Extract the [X, Y] coordinate from the center of the cell holding the provided text.  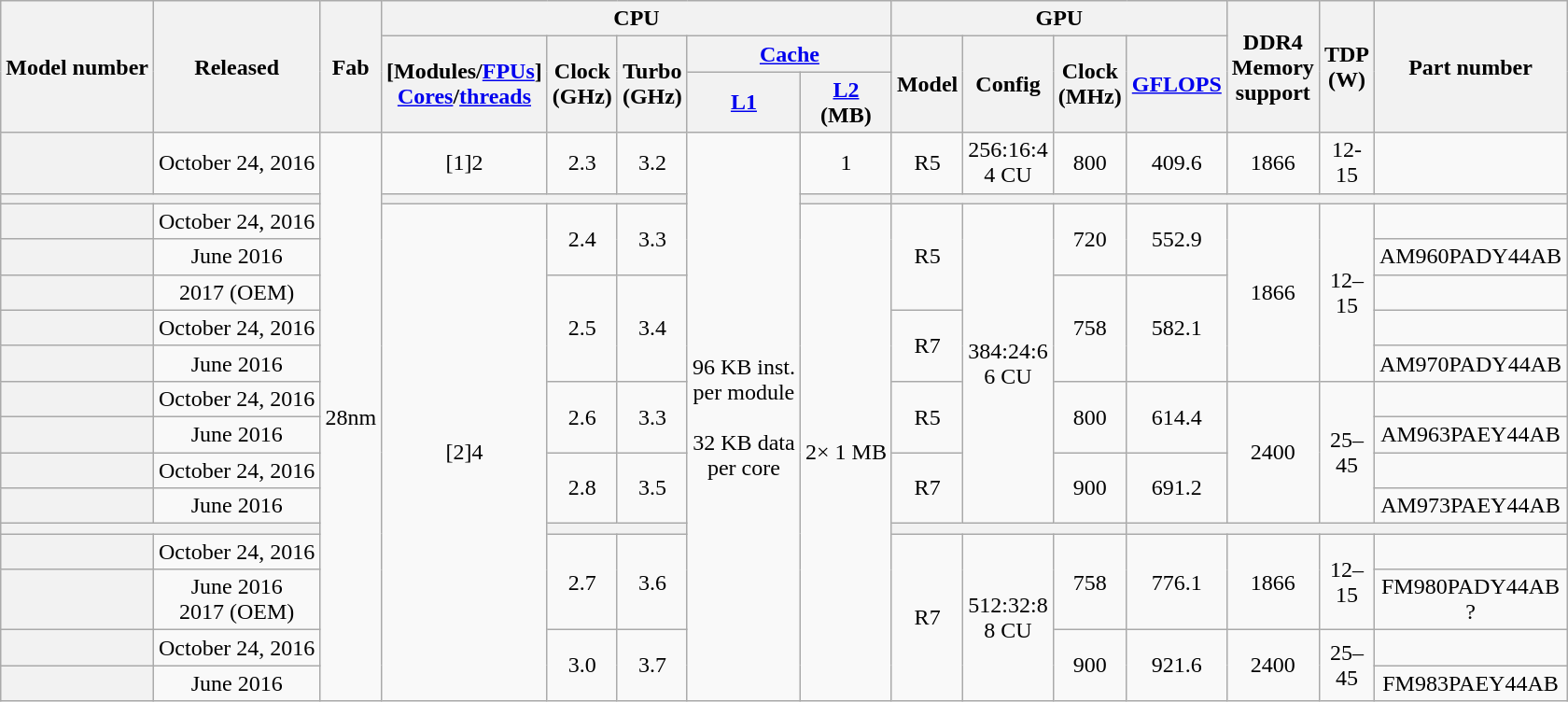
409.6 [1176, 162]
2× 1 MB [846, 452]
FM983PAEY44AB [1470, 683]
AM960PADY44AB [1470, 257]
2.5 [582, 328]
2017 (OEM) [236, 292]
Model number [77, 67]
3.2 [651, 162]
Config [1008, 84]
3.5 [651, 487]
12-15 [1346, 162]
GFLOPS [1176, 84]
L1 [743, 103]
2.8 [582, 487]
Clock(GHz) [582, 84]
3.7 [651, 666]
720 [1090, 239]
Released [236, 67]
96 KB inst.per module32 KB dataper core [743, 416]
776.1 [1176, 583]
582.1 [1176, 328]
[Modules/FPUs]Cores/threads [465, 84]
921.6 [1176, 666]
Cache [790, 54]
3.0 [582, 666]
2.6 [582, 416]
[2]4 [465, 452]
384:24:66 CU [1008, 364]
L2(MB) [846, 103]
512:32:88 CU [1008, 618]
2.3 [582, 162]
3.6 [651, 583]
DDR4Memorysupport [1273, 67]
Clock(MHz) [1090, 84]
552.9 [1176, 239]
Fab [351, 67]
Turbo(GHz) [651, 84]
[1]2 [465, 162]
FM980PADY44AB? [1470, 599]
Part number [1470, 67]
2.7 [582, 583]
AM963PAEY44AB [1470, 434]
2.4 [582, 239]
AM973PAEY44AB [1470, 506]
Model [927, 84]
3.4 [651, 328]
AM970PADY44AB [1470, 363]
256:16:44 CU [1008, 162]
TDP(W) [1346, 67]
June 20162017 (OEM) [236, 599]
GPU [1058, 19]
1 [846, 162]
28nm [351, 416]
CPU [637, 19]
691.2 [1176, 487]
614.4 [1176, 416]
